Find where the given text appears and provide that cell's center as [x, y] coordinate. 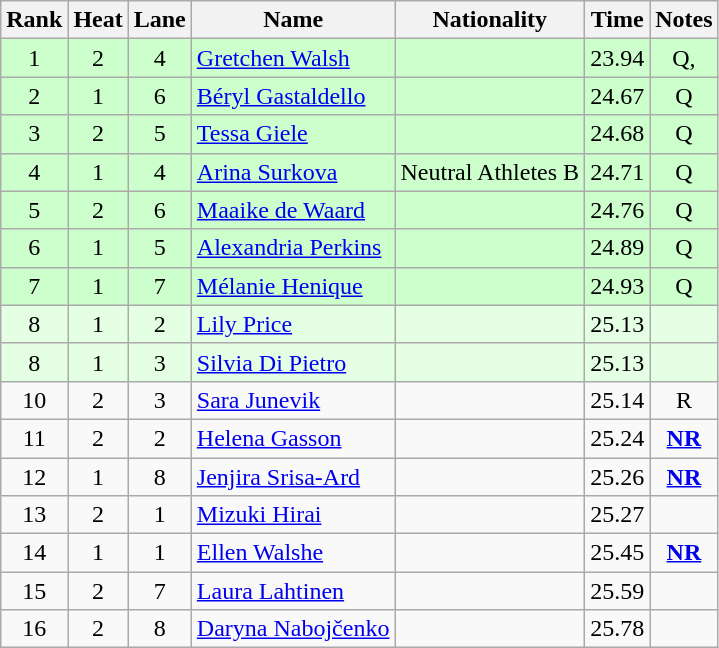
24.67 [618, 96]
Heat [98, 20]
12 [34, 477]
Lane [160, 20]
24.71 [618, 172]
11 [34, 438]
24.68 [618, 134]
Ellen Walshe [293, 553]
Maaike de Waard [293, 210]
Q, [684, 58]
25.26 [618, 477]
Rank [34, 20]
Notes [684, 20]
Tessa Giele [293, 134]
Mélanie Henique [293, 286]
Name [293, 20]
Jenjira Srisa-Ard [293, 477]
Daryna Nabojčenko [293, 629]
Neutral Athletes B [490, 172]
25.59 [618, 591]
25.24 [618, 438]
25.45 [618, 553]
24.93 [618, 286]
13 [34, 515]
Béryl Gastaldello [293, 96]
25.78 [618, 629]
16 [34, 629]
Gretchen Walsh [293, 58]
24.76 [618, 210]
Lily Price [293, 324]
Sara Junevik [293, 400]
Arina Surkova [293, 172]
25.14 [618, 400]
15 [34, 591]
Laura Lahtinen [293, 591]
14 [34, 553]
23.94 [618, 58]
Time [618, 20]
Nationality [490, 20]
25.27 [618, 515]
10 [34, 400]
24.89 [618, 248]
Helena Gasson [293, 438]
R [684, 400]
Mizuki Hirai [293, 515]
Silvia Di Pietro [293, 362]
Alexandria Perkins [293, 248]
